Output the [x, y] coordinate of the center of the cell containing the given text.  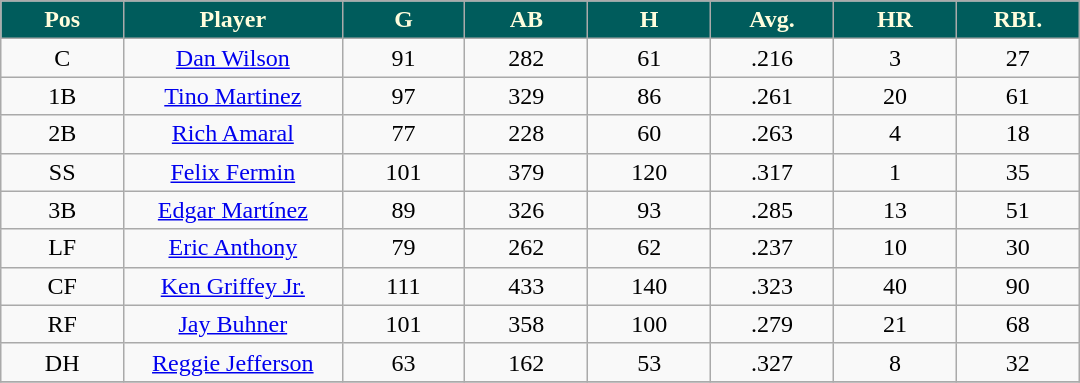
Rich Amaral [233, 134]
C [62, 58]
H [650, 20]
433 [526, 286]
Dan Wilson [233, 58]
18 [1018, 134]
262 [526, 248]
379 [526, 172]
Avg. [772, 20]
51 [1018, 210]
Felix Fermin [233, 172]
.317 [772, 172]
93 [650, 210]
326 [526, 210]
30 [1018, 248]
HR [894, 20]
1B [62, 96]
.285 [772, 210]
32 [1018, 362]
.216 [772, 58]
77 [404, 134]
Eric Anthony [233, 248]
21 [894, 324]
3B [62, 210]
.261 [772, 96]
20 [894, 96]
RBI. [1018, 20]
4 [894, 134]
162 [526, 362]
Pos [62, 20]
89 [404, 210]
.237 [772, 248]
90 [1018, 286]
Ken Griffey Jr. [233, 286]
111 [404, 286]
63 [404, 362]
68 [1018, 324]
2B [62, 134]
228 [526, 134]
DH [62, 362]
27 [1018, 58]
35 [1018, 172]
AB [526, 20]
140 [650, 286]
Edgar Martínez [233, 210]
282 [526, 58]
79 [404, 248]
13 [894, 210]
Reggie Jefferson [233, 362]
SS [62, 172]
86 [650, 96]
60 [650, 134]
3 [894, 58]
358 [526, 324]
Tino Martinez [233, 96]
53 [650, 362]
Player [233, 20]
1 [894, 172]
CF [62, 286]
.323 [772, 286]
120 [650, 172]
8 [894, 362]
G [404, 20]
62 [650, 248]
RF [62, 324]
100 [650, 324]
329 [526, 96]
97 [404, 96]
10 [894, 248]
.263 [772, 134]
Jay Buhner [233, 324]
91 [404, 58]
40 [894, 286]
.327 [772, 362]
LF [62, 248]
.279 [772, 324]
